Return the (X, Y) coordinate for the center point of the cell that contains the specified text.  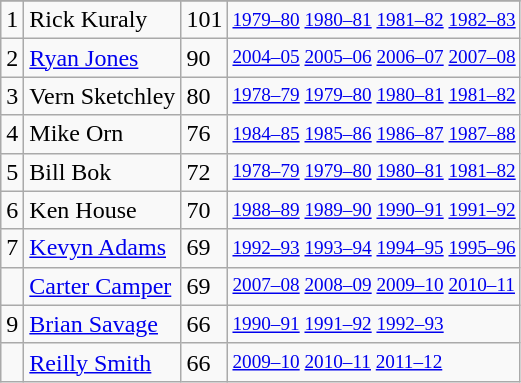
1984–85 1985–86 1986–87 1987–88 (374, 134)
5 (12, 172)
6 (12, 210)
1988–89 1989–90 1990–91 1991–92 (374, 210)
2 (12, 58)
2009–10 2010–11 2011–12 (374, 362)
1992–93 1993–94 1994–95 1995–96 (374, 248)
Reilly Smith (102, 362)
3 (12, 96)
Ryan Jones (102, 58)
Ken House (102, 210)
2004–05 2005–06 2006–07 2007–08 (374, 58)
76 (204, 134)
Kevyn Adams (102, 248)
70 (204, 210)
Rick Kuraly (102, 20)
1990–91 1991–92 1992–93 (374, 324)
90 (204, 58)
101 (204, 20)
1979–80 1980–81 1981–82 1982–83 (374, 20)
1 (12, 20)
Brian Savage (102, 324)
7 (12, 248)
4 (12, 134)
80 (204, 96)
2007–08 2008–09 2009–10 2010–11 (374, 286)
Carter Camper (102, 286)
Vern Sketchley (102, 96)
9 (12, 324)
Bill Bok (102, 172)
72 (204, 172)
Mike Orn (102, 134)
